Pinpoint the cell where the given text exists, returning its [X, Y] midpoint coordinate. 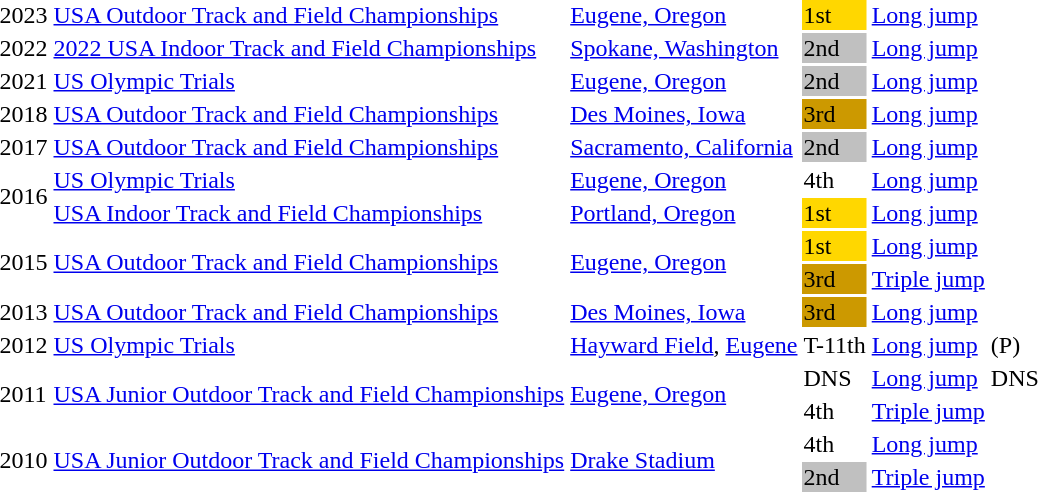
USA Indoor Track and Field Championships [309, 213]
Portland, Oregon [684, 213]
T-11th [834, 345]
Drake Stadium [684, 460]
2022 USA Indoor Track and Field Championships [309, 48]
Sacramento, California [684, 147]
Spokane, Washington [684, 48]
Hayward Field, Eugene [684, 345]
DNS [834, 378]
